Return [x, y] of the center of cell containing provided text 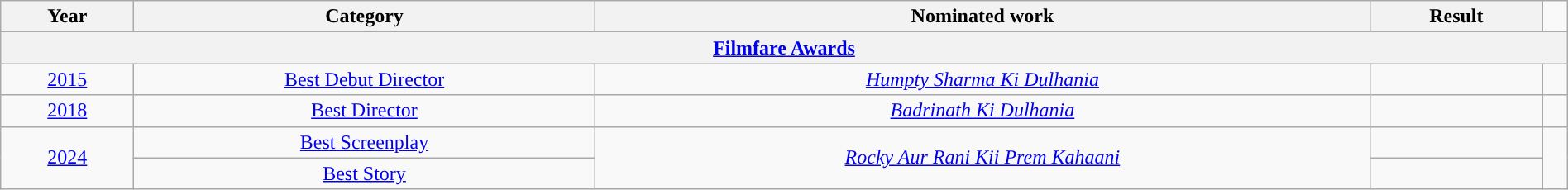
Nominated work [982, 17]
Best Director [364, 111]
Result [1456, 17]
2015 [68, 79]
Filmfare Awards [784, 48]
Year [68, 17]
2018 [68, 111]
Best Story [364, 173]
Humpty Sharma Ki Dulhania [982, 79]
2024 [68, 158]
Best Debut Director [364, 79]
Category [364, 17]
Badrinath Ki Dulhania [982, 111]
Best Screenplay [364, 142]
Rocky Aur Rani Kii Prem Kahaani [982, 158]
